Extract the (x, y) coordinate from the center of the cell holding the provided text.  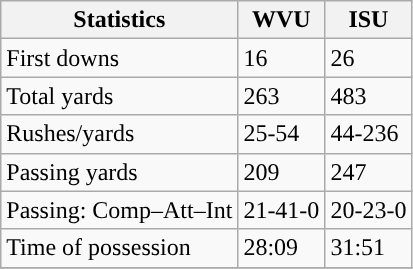
20-23-0 (368, 210)
Rushes/yards (120, 134)
44-236 (368, 134)
209 (282, 172)
21-41-0 (282, 210)
Passing yards (120, 172)
Total yards (120, 96)
Statistics (120, 20)
ISU (368, 20)
247 (368, 172)
25-54 (282, 134)
Passing: Comp–Att–Int (120, 210)
WVU (282, 20)
263 (282, 96)
28:09 (282, 248)
16 (282, 58)
First downs (120, 58)
Time of possession (120, 248)
31:51 (368, 248)
26 (368, 58)
483 (368, 96)
